Return the [X, Y] coordinate for the center point of the cell that contains the specified text.  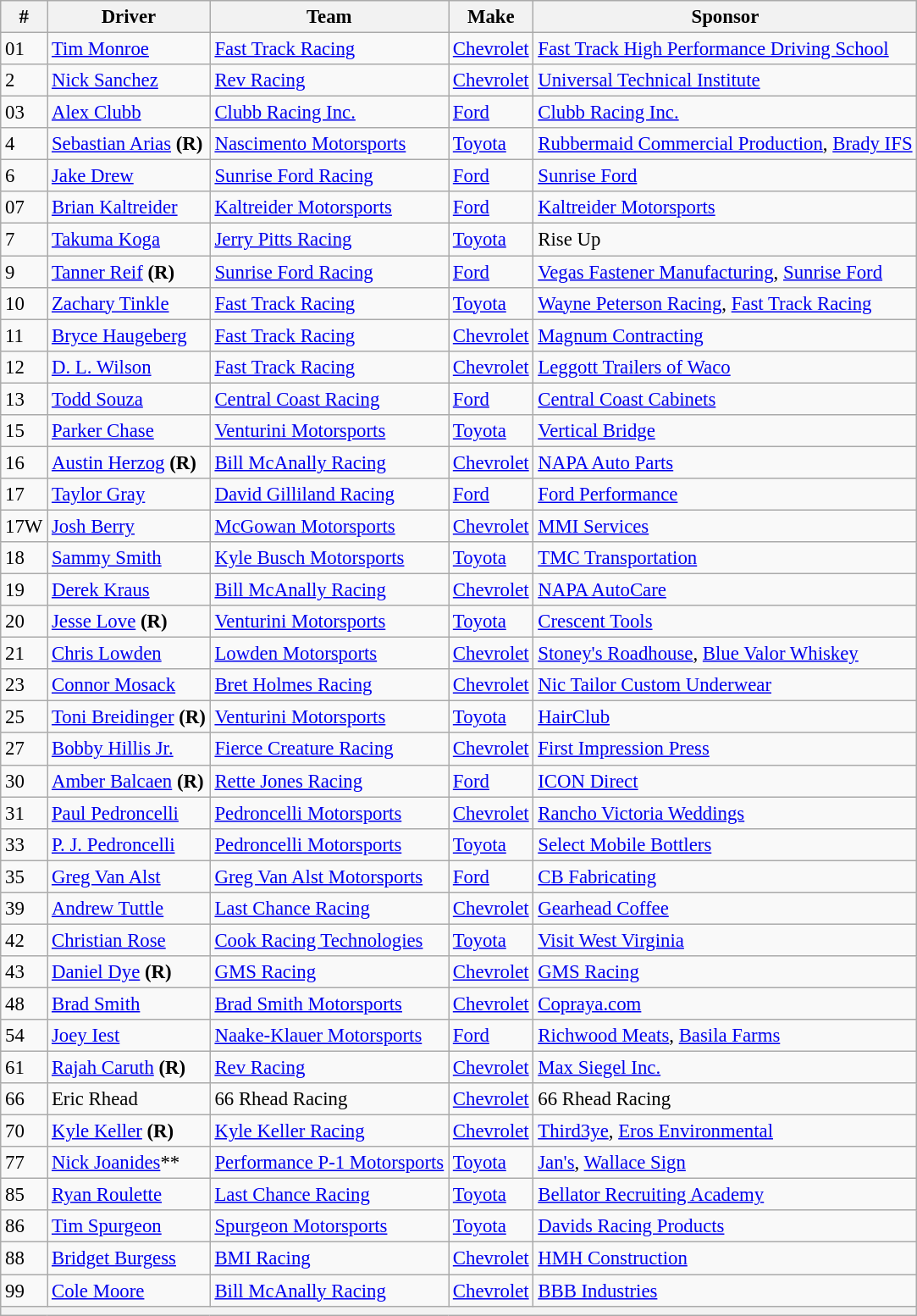
Christian Rose [129, 940]
Eric Rhead [129, 1099]
Andrew Tuttle [129, 909]
Todd Souza [129, 399]
Austin Herzog (R) [129, 462]
HMH Construction [725, 1258]
Davids Racing Products [725, 1227]
16 [24, 462]
15 [24, 431]
6 [24, 176]
Connor Mosack [129, 685]
Fierce Creature Racing [329, 749]
20 [24, 622]
Tim Monroe [129, 49]
MMI Services [725, 526]
Josh Berry [129, 526]
77 [24, 1163]
Bret Holmes Racing [329, 685]
Brad Smith [129, 1004]
23 [24, 685]
27 [24, 749]
07 [24, 207]
Rancho Victoria Weddings [725, 813]
19 [24, 590]
Rubbermaid Commercial Production, Brady IFS [725, 144]
Sponsor [725, 17]
54 [24, 1036]
Cook Racing Technologies [329, 940]
43 [24, 972]
Alex Clubb [129, 113]
Vertical Bridge [725, 431]
Spurgeon Motorsports [329, 1227]
33 [24, 844]
01 [24, 49]
Tim Spurgeon [129, 1227]
BMI Racing [329, 1258]
35 [24, 876]
Tanner Reif (R) [129, 272]
Crescent Tools [725, 622]
Kyle Keller (R) [129, 1131]
D. L. Wilson [129, 367]
30 [24, 781]
Rise Up [725, 240]
Kyle Keller Racing [329, 1131]
Sammy Smith [129, 558]
Team [329, 17]
First Impression Press [725, 749]
Sunrise Ford [725, 176]
99 [24, 1291]
70 [24, 1131]
Universal Technical Institute [725, 80]
Nic Tailor Custom Underwear [725, 685]
Joey Iest [129, 1036]
Nascimento Motorsports [329, 144]
Taylor Gray [129, 495]
Bridget Burgess [129, 1258]
31 [24, 813]
Wayne Peterson Racing, Fast Track Racing [725, 303]
Nick Joanides** [129, 1163]
39 [24, 909]
Copraya.com [725, 1004]
Stoney's Roadhouse, Blue Valor Whiskey [725, 654]
Jan's, Wallace Sign [725, 1163]
Leggott Trailers of Waco [725, 367]
Toni Breidinger (R) [129, 717]
P. J. Pedroncelli [129, 844]
9 [24, 272]
18 [24, 558]
Central Coast Racing [329, 399]
Max Siegel Inc. [725, 1068]
86 [24, 1227]
Jerry Pitts Racing [329, 240]
2 [24, 80]
66 [24, 1099]
11 [24, 335]
Vegas Fastener Manufacturing, Sunrise Ford [725, 272]
Lowden Motorsports [329, 654]
42 [24, 940]
TMC Transportation [725, 558]
Kyle Busch Motorsports [329, 558]
21 [24, 654]
4 [24, 144]
25 [24, 717]
Rajah Caruth (R) [129, 1068]
Nick Sanchez [129, 80]
Greg Van Alst Motorsports [329, 876]
Driver [129, 17]
Bobby Hillis Jr. [129, 749]
CB Fabricating [725, 876]
Visit West Virginia [725, 940]
Greg Van Alst [129, 876]
Richwood Meats, Basila Farms [725, 1036]
Third3ye, Eros Environmental [725, 1131]
Zachary Tinkle [129, 303]
13 [24, 399]
85 [24, 1195]
Parker Chase [129, 431]
17 [24, 495]
McGowan Motorsports [329, 526]
Bryce Haugeberg [129, 335]
Jesse Love (R) [129, 622]
NAPA AutoCare [725, 590]
Naake-Klauer Motorsports [329, 1036]
61 [24, 1068]
Performance P-1 Motorsports [329, 1163]
NAPA Auto Parts [725, 462]
Magnum Contracting [725, 335]
48 [24, 1004]
Select Mobile Bottlers [725, 844]
10 [24, 303]
Daniel Dye (R) [129, 972]
# [24, 17]
03 [24, 113]
Ford Performance [725, 495]
Rette Jones Racing [329, 781]
Sebastian Arias (R) [129, 144]
David Gilliland Racing [329, 495]
Fast Track High Performance Driving School [725, 49]
Make [491, 17]
12 [24, 367]
HairClub [725, 717]
Chris Lowden [129, 654]
Takuma Koga [129, 240]
Brian Kaltreider [129, 207]
ICON Direct [725, 781]
88 [24, 1258]
Bellator Recruiting Academy [725, 1195]
Paul Pedroncelli [129, 813]
17W [24, 526]
Ryan Roulette [129, 1195]
Cole Moore [129, 1291]
Derek Kraus [129, 590]
7 [24, 240]
Central Coast Cabinets [725, 399]
Amber Balcaen (R) [129, 781]
BBB Industries [725, 1291]
Jake Drew [129, 176]
Brad Smith Motorsports [329, 1004]
Gearhead Coffee [725, 909]
